From the cell containing the given text, extract its center point as [X, Y] coordinate. 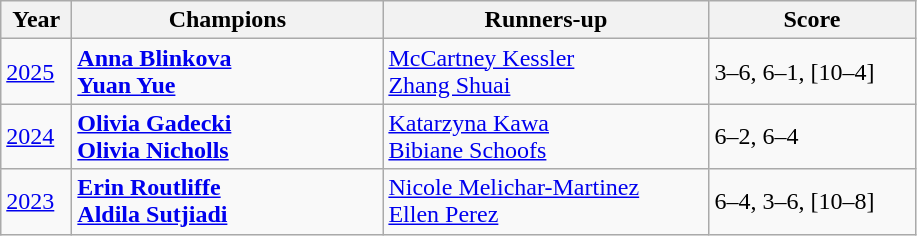
Nicole Melichar-Martinez Ellen Perez [546, 202]
Anna Blinkova Yuan Yue [228, 72]
Year [36, 20]
Runners-up [546, 20]
McCartney Kessler Zhang Shuai [546, 72]
Champions [228, 20]
2024 [36, 136]
2025 [36, 72]
3–6, 6–1, [10–4] [812, 72]
Erin Routliffe Aldila Sutjiadi [228, 202]
Olivia Gadecki Olivia Nicholls [228, 136]
2023 [36, 202]
Katarzyna Kawa Bibiane Schoofs [546, 136]
6–2, 6–4 [812, 136]
Score [812, 20]
6–4, 3–6, [10–8] [812, 202]
